Search for the cell housing the specified text and yield its [x, y] center coordinate. 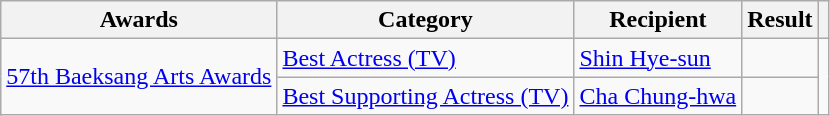
Best Actress (TV) [426, 58]
Shin Hye-sun [658, 58]
Best Supporting Actress (TV) [426, 96]
Category [426, 20]
Cha Chung-hwa [658, 96]
Awards [139, 20]
Recipient [658, 20]
Result [780, 20]
57th Baeksang Arts Awards [139, 77]
